From the cell containing the given text, extract its center point as [X, Y] coordinate. 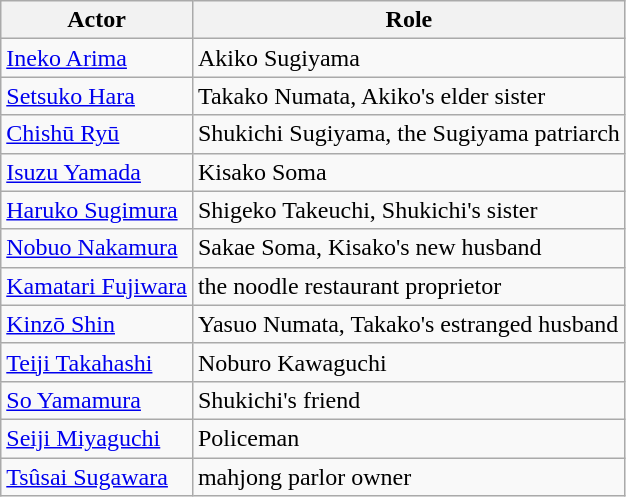
mahjong parlor owner [408, 477]
Policeman [408, 438]
Setsuko Hara [97, 96]
Teiji Takahashi [97, 362]
Role [408, 20]
Ineko Arima [97, 58]
Noburo Kawaguchi [408, 362]
Sakae Soma, Kisako's new husband [408, 248]
Nobuo Nakamura [97, 248]
Seiji Miyaguchi [97, 438]
Akiko Sugiyama [408, 58]
Tsûsai Sugawara [97, 477]
Shukichi Sugiyama, the Sugiyama patriarch [408, 134]
Shigeko Takeuchi, Shukichi's sister [408, 210]
Takako Numata, Akiko's elder sister [408, 96]
So Yamamura [97, 400]
Actor [97, 20]
Haruko Sugimura [97, 210]
Kamatari Fujiwara [97, 286]
Isuzu Yamada [97, 172]
Yasuo Numata, Takako's estranged husband [408, 324]
the noodle restaurant proprietor [408, 286]
Kisako Soma [408, 172]
Kinzō Shin [97, 324]
Chishū Ryū [97, 134]
Shukichi's friend [408, 400]
